From the cell containing the given text, extract its center point as [X, Y] coordinate. 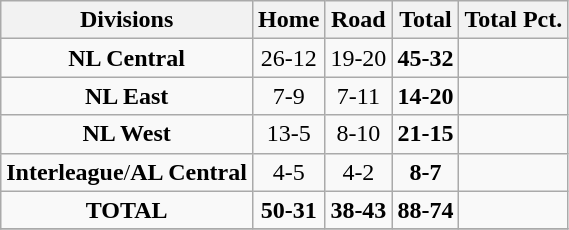
13-5 [288, 134]
NL West [127, 134]
8-7 [426, 172]
Total [426, 20]
7-11 [358, 96]
4-5 [288, 172]
4-2 [358, 172]
Home [288, 20]
19-20 [358, 58]
38-43 [358, 210]
50-31 [288, 210]
Total Pct. [514, 20]
NL East [127, 96]
88-74 [426, 210]
45-32 [426, 58]
Divisions [127, 20]
7-9 [288, 96]
21-15 [426, 134]
Interleague/AL Central [127, 172]
NL Central [127, 58]
14-20 [426, 96]
26-12 [288, 58]
TOTAL [127, 210]
Road [358, 20]
8-10 [358, 134]
